Capture the cell that displays the provided text and extract its [x, y] central coordinate. 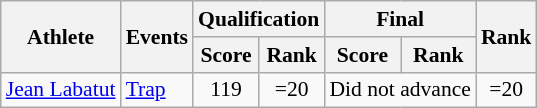
Trap [157, 90]
Events [157, 36]
Qualification [258, 19]
119 [226, 90]
Did not advance [400, 90]
Athlete [61, 36]
Final [400, 19]
Jean Labatut [61, 90]
